Output the (X, Y) coordinate of the center of the cell containing the given text.  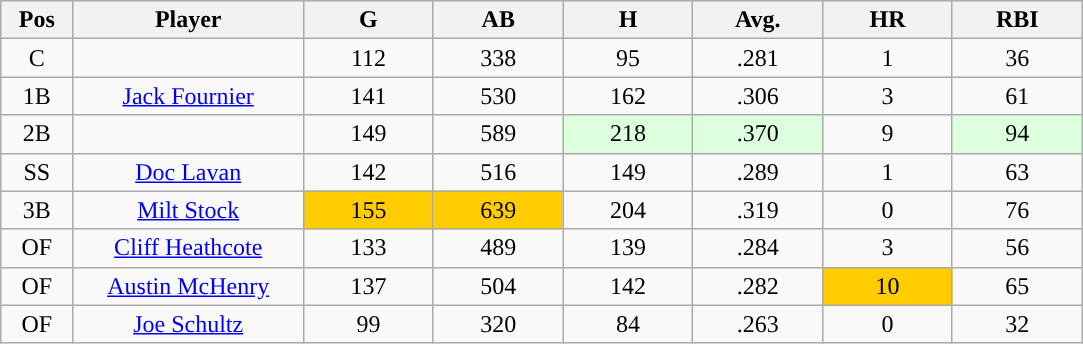
56 (1017, 248)
.263 (758, 324)
3B (37, 210)
2B (37, 134)
516 (498, 172)
139 (628, 248)
Austin McHenry (188, 286)
9 (888, 134)
.319 (758, 210)
133 (369, 248)
G (369, 20)
SS (37, 172)
Milt Stock (188, 210)
.306 (758, 96)
1B (37, 96)
10 (888, 286)
320 (498, 324)
Joe Schultz (188, 324)
32 (1017, 324)
Jack Fournier (188, 96)
589 (498, 134)
C (37, 58)
112 (369, 58)
162 (628, 96)
.284 (758, 248)
AB (498, 20)
HR (888, 20)
Avg. (758, 20)
639 (498, 210)
Cliff Heathcote (188, 248)
.281 (758, 58)
Player (188, 20)
76 (1017, 210)
504 (498, 286)
530 (498, 96)
Doc Lavan (188, 172)
65 (1017, 286)
Pos (37, 20)
.370 (758, 134)
99 (369, 324)
95 (628, 58)
36 (1017, 58)
155 (369, 210)
218 (628, 134)
141 (369, 96)
63 (1017, 172)
.282 (758, 286)
RBI (1017, 20)
H (628, 20)
.289 (758, 172)
338 (498, 58)
94 (1017, 134)
137 (369, 286)
489 (498, 248)
204 (628, 210)
84 (628, 324)
61 (1017, 96)
